Provide the [X, Y] coordinate of the cell's center where the given text is located.  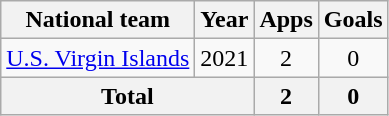
National team [98, 20]
U.S. Virgin Islands [98, 58]
Year [224, 20]
Total [128, 96]
2021 [224, 58]
Goals [353, 20]
Apps [286, 20]
